Return the [x, y] coordinate for the center point of the cell that contains the specified text.  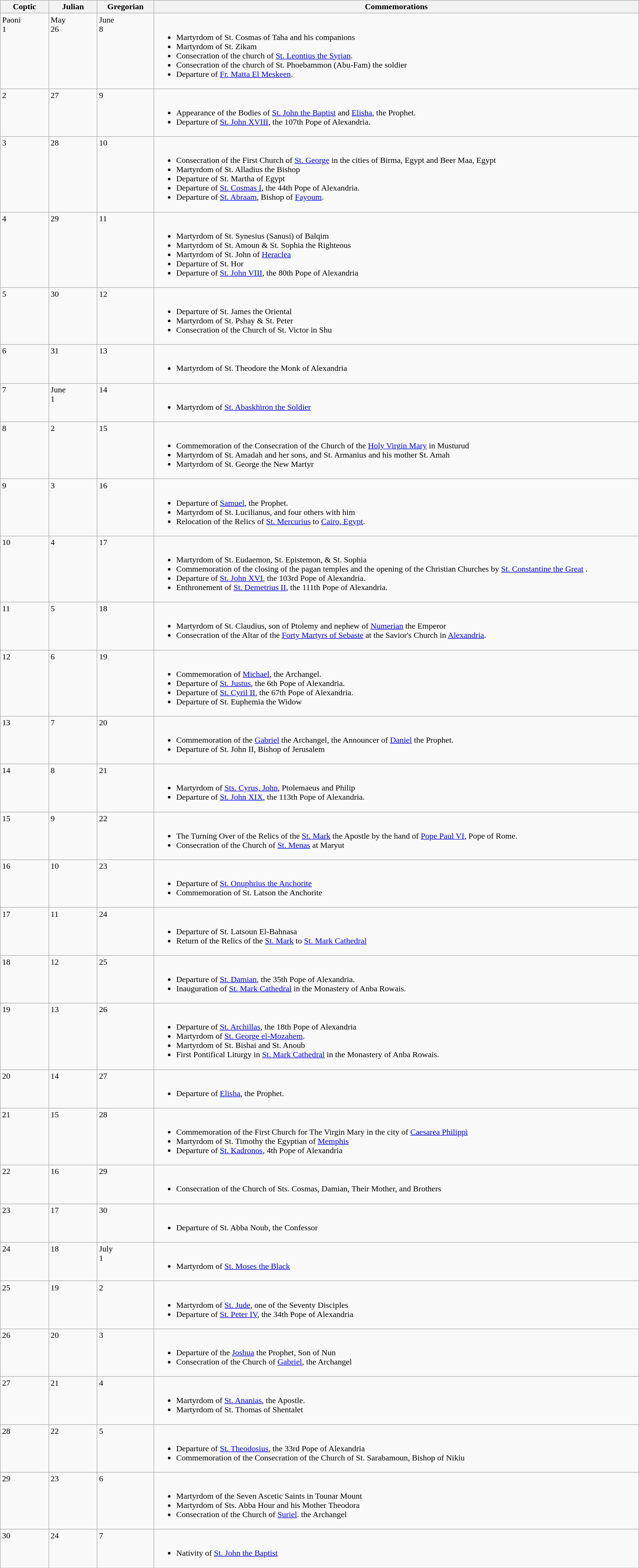
Commemoration of the Gabriel the Archangel, the Announcer of Daniel the Prophet.Departure of St. John II, Bishop of Jerusalem [397, 740]
May26 [73, 51]
Commemorations [397, 7]
Departure of St. Latsoun El-BahnasaReturn of the Relics of the St. Mark to St. Mark Cathedral [397, 932]
June8 [126, 51]
Departure of Elisha, the Prophet. [397, 1089]
July1 [126, 1261]
Departure of St. Theodosius, the 33rd Pope of AlexandriaCommemoration of the Consecration of the Church of St. Sarabamoun, Bishop of Nikiu [397, 1448]
Departure of St. Abba Noub, the Confessor [397, 1223]
Nativity of St. John the Baptist [397, 1549]
Departure of St. Onuphrius the AnchoriteCommemoration of St. Latson the Anchorite [397, 884]
31 [73, 364]
Departure of St. James the OrientalMartyrdom of St. Pshay & St. PeterConsecration of the Church of St. Victor in Shu [397, 316]
Departure of Samuel, the Prophet.Martyrdom of St. Lucilianus, and four others with himRelocation of the Relics of St. Mercurius to Cairo, Egypt. [397, 507]
Consecration of the Church of Sts. Cosmas, Damian, Their Mother, and Brothers [397, 1184]
Paoni1 [25, 51]
Departure of St. Damian, the 35th Pope of Alexandria.Inauguration of St. Mark Cathedral in the Monastery of Anba Rowais. [397, 979]
Coptic [25, 7]
June1 [73, 402]
Martyrdom of St. Moses the Black [397, 1261]
Martyrdom of St. Theodore the Monk of Alexandria [397, 364]
Julian [73, 7]
Martyrdom of St. Ananias, the Apostle.Martyrdom of St. Thomas of Shentalet [397, 1400]
Appearance of the Bodies of St. John the Baptist and Elisha, the Prophet.Departure of St. John XVIII, the 107th Pope of Alexandria. [397, 113]
Departure of the Joshua the Prophet, Son of NunConsecration of the Church of Gabriel, the Archangel [397, 1353]
Martyrdom of St. Abaskhiron the Soldier [397, 402]
Martyrdom of St. Jude, one of the Seventy DisciplesDeparture of St. Peter IV, the 34th Pope of Alexandria [397, 1305]
Gregorian [126, 7]
Martyrdom of Sts. Cyrus, John, Ptolemaeus and PhilipDeparture of St. John XIX, the 113th Pope of Alexandria. [397, 788]
